Detect which cell encompasses the target text, then output its (X, Y) center coordinate. 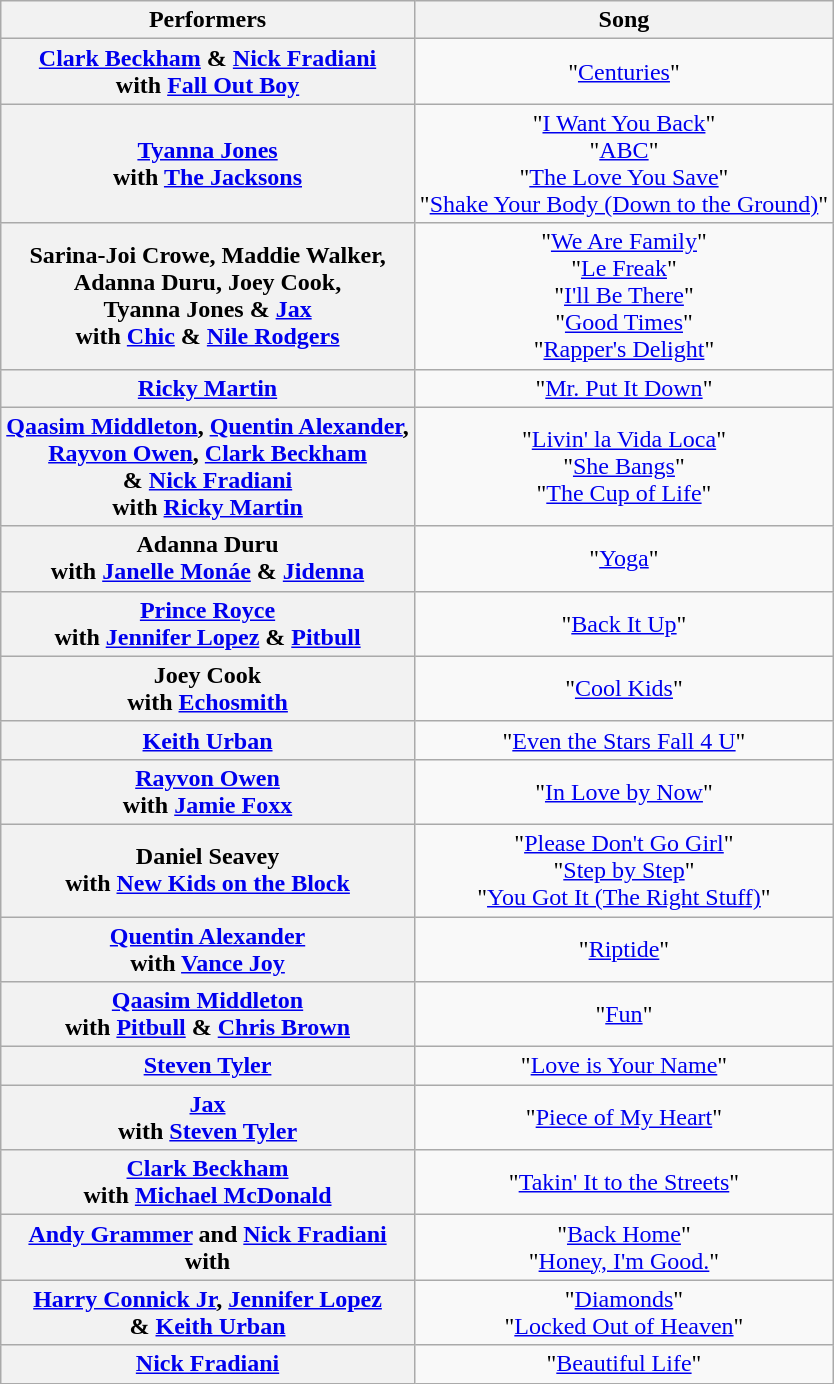
"Centuries" (624, 72)
"Love is Your Name" (624, 1066)
"Please Don't Go Girl""Step by Step""You Got It (The Right Stuff)" (624, 870)
Performers (208, 20)
"In Love by Now" (624, 792)
"Even the Stars Fall 4 U" (624, 740)
Keith Urban (208, 740)
Jaxwith Steven Tyler (208, 1118)
Daniel Seaveywith New Kids on the Block (208, 870)
Sarina-Joi Crowe, Maddie Walker,Adanna Duru, Joey Cook,Tyanna Jones & Jaxwith Chic & Nile Rodgers (208, 296)
Clark Beckhamwith Michael McDonald (208, 1182)
Song (624, 20)
"Back Home""Honey, I'm Good." (624, 1248)
"I Want You Back""ABC""The Love You Save""Shake Your Body (Down to the Ground)" (624, 164)
"Piece of My Heart" (624, 1118)
"Takin' It to the Streets" (624, 1182)
"Beautiful Life" (624, 1364)
"Yoga" (624, 558)
Andy Grammer and Nick Fradianiwith (208, 1248)
Clark Beckham & Nick Fradianiwith Fall Out Boy (208, 72)
Nick Fradiani (208, 1364)
"Diamonds""Locked Out of Heaven" (624, 1312)
"Riptide" (624, 948)
"Mr. Put It Down" (624, 388)
"Fun" (624, 1014)
Tyanna Joneswith The Jacksons (208, 164)
Joey Cookwith Echosmith (208, 688)
Ricky Martin (208, 388)
Qaasim Middleton, Quentin Alexander,Rayvon Owen, Clark Beckham& Nick Fradianiwith Ricky Martin (208, 466)
"Livin' la Vida Loca""She Bangs""The Cup of Life" (624, 466)
Steven Tyler (208, 1066)
Rayvon Owenwith Jamie Foxx (208, 792)
"Cool Kids" (624, 688)
Qaasim Middletonwith Pitbull & Chris Brown (208, 1014)
Quentin Alexanderwith Vance Joy (208, 948)
Harry Connick Jr, Jennifer Lopez& Keith Urban (208, 1312)
"We Are Family""Le Freak""I'll Be There""Good Times""Rapper's Delight" (624, 296)
Prince Roycewith Jennifer Lopez & Pitbull (208, 624)
"Back It Up" (624, 624)
Adanna Duruwith Janelle Monáe & Jidenna (208, 558)
